Return the [x, y] coordinate for the center point of the cell that contains the specified text.  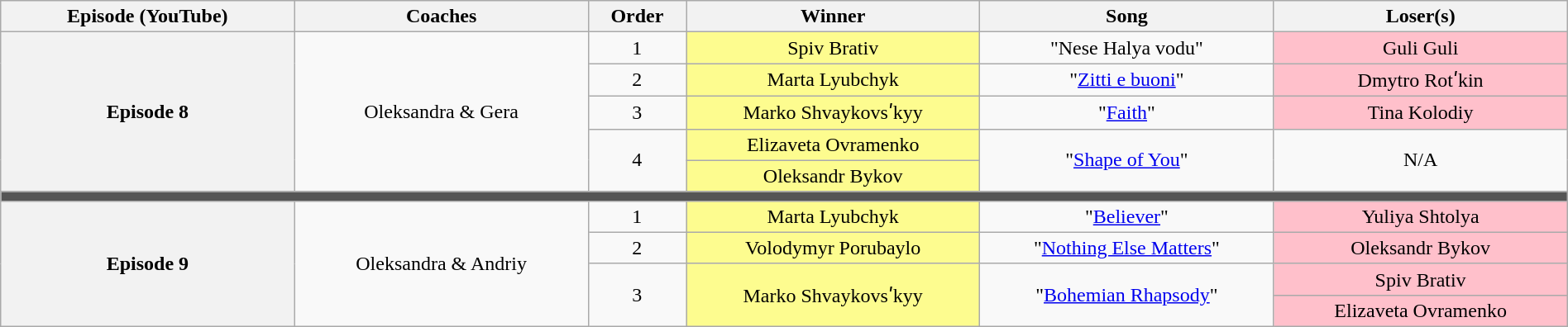
Loser(s) [1421, 17]
4 [637, 160]
"Zitti e buoni" [1126, 80]
Coaches [442, 17]
"Faith" [1126, 112]
Oleksandra & Gera [442, 112]
Winner [834, 17]
Guli Guli [1421, 48]
"Believer" [1126, 216]
Song [1126, 17]
Volodymyr Porubaylo [834, 248]
Episode 8 [147, 112]
Tina Kolodiy [1421, 112]
"Bohemian Rhapsody" [1126, 295]
"Shape of You" [1126, 160]
N/A [1421, 160]
Dmytro Rotʹkin [1421, 80]
Order [637, 17]
"Nothing Else Matters" [1126, 248]
Episode 9 [147, 263]
Episode (YouTube) [147, 17]
"Nese Halya vodu" [1126, 48]
Yuliya Shtolya [1421, 216]
Oleksandra & Andriy [442, 263]
